For the text-containing cell, return its midpoint in [x, y] coordinate format. 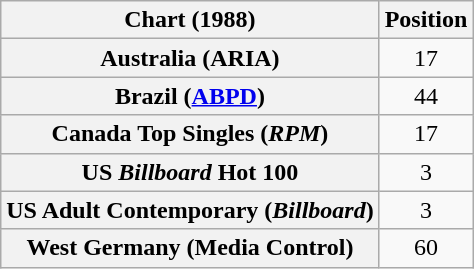
Chart (1988) [190, 20]
Brazil (ABPD) [190, 96]
Canada Top Singles (RPM) [190, 134]
44 [426, 96]
Australia (ARIA) [190, 58]
US Billboard Hot 100 [190, 172]
West Germany (Media Control) [190, 248]
US Adult Contemporary (Billboard) [190, 210]
Position [426, 20]
60 [426, 248]
